Provide the (X, Y) coordinate of the cell's center where the given text is located.  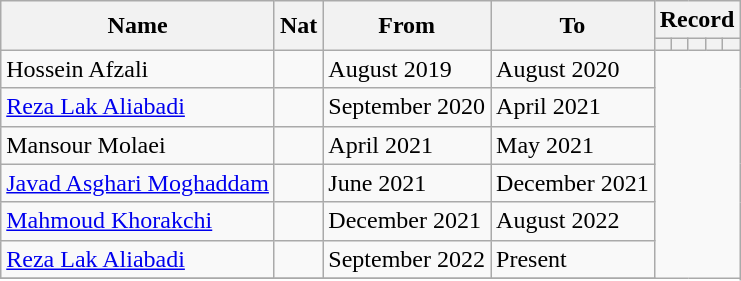
August 2020 (573, 69)
Hossein Afzali (138, 69)
Name (138, 26)
To (573, 26)
Present (573, 259)
May 2021 (573, 145)
Nat (298, 26)
June 2021 (407, 183)
Mahmoud Khorakchi (138, 221)
Mansour Molaei (138, 145)
From (407, 26)
Javad Asghari Moghaddam (138, 183)
August 2019 (407, 69)
September 2022 (407, 259)
August 2022 (573, 221)
Record (697, 20)
September 2020 (407, 107)
